Return (x, y) of the center of cell containing provided text 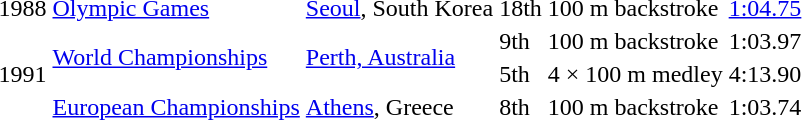
9th (521, 41)
5th (521, 74)
4 × 100 m medley (635, 74)
Perth, Australia (399, 58)
World Championships (176, 58)
100 m backstroke (635, 41)
